Search for the cell housing the specified text and yield its (x, y) center coordinate. 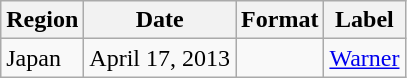
April 17, 2013 (160, 58)
Warner (364, 58)
Format (280, 20)
Japan (42, 58)
Date (160, 20)
Region (42, 20)
Label (364, 20)
